Return the (X, Y) coordinate for the center point of the cell that contains the specified text.  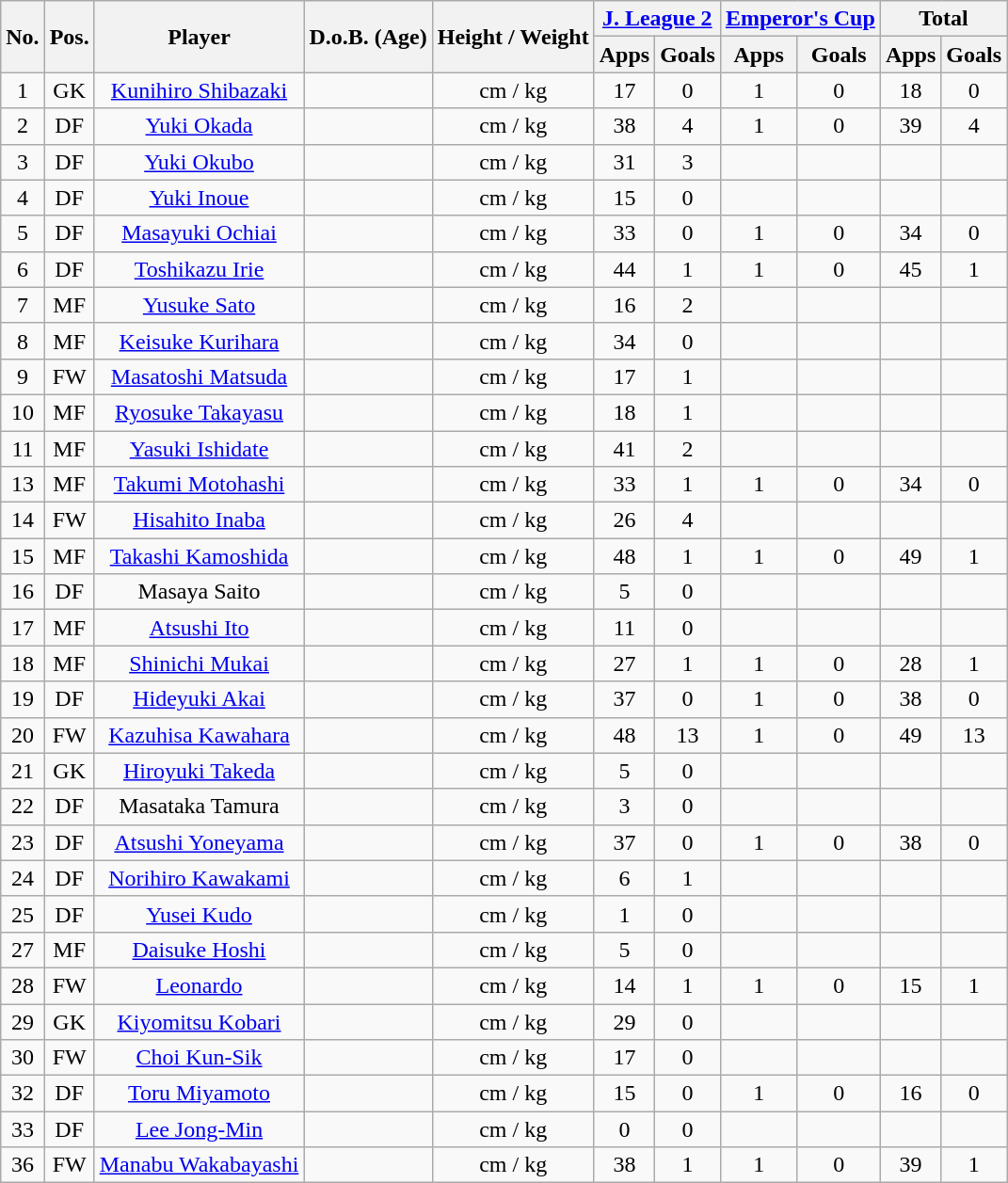
8 (23, 341)
Kiyomitsu Kobari (200, 1021)
Ryosuke Takayasu (200, 412)
Player (200, 37)
Leonardo (200, 985)
Yuki Okubo (200, 162)
Pos. (70, 37)
45 (910, 269)
36 (23, 1165)
Shinichi Mukai (200, 663)
7 (23, 305)
Lee Jong-Min (200, 1129)
31 (624, 162)
Atsushi Ito (200, 628)
30 (23, 1058)
10 (23, 412)
Total (943, 19)
26 (624, 520)
Keisuke Kurihara (200, 341)
Hisahito Inaba (200, 520)
Hiroyuki Takeda (200, 771)
Masatoshi Matsuda (200, 376)
Takumi Motohashi (200, 485)
J. League 2 (657, 19)
32 (23, 1094)
Takashi Kamoshida (200, 556)
Yasuki Ishidate (200, 449)
Atsushi Yoneyama (200, 842)
Yusei Kudo (200, 914)
Choi Kun-Sik (200, 1058)
25 (23, 914)
Masaya Saito (200, 592)
Manabu Wakabayashi (200, 1165)
Emperor's Cup (800, 19)
24 (23, 878)
Norihiro Kawakami (200, 878)
Height / Weight (513, 37)
Hideyuki Akai (200, 699)
Daisuke Hoshi (200, 950)
Yuki Okada (200, 126)
41 (624, 449)
Toshikazu Irie (200, 269)
D.o.B. (Age) (368, 37)
Masataka Tamura (200, 807)
9 (23, 376)
No. (23, 37)
Yuki Inoue (200, 198)
20 (23, 735)
22 (23, 807)
Toru Miyamoto (200, 1094)
Yusuke Sato (200, 305)
44 (624, 269)
23 (23, 842)
19 (23, 699)
Kunihiro Shibazaki (200, 90)
21 (23, 771)
Kazuhisa Kawahara (200, 735)
Masayuki Ochiai (200, 233)
